Capture the cell that displays the provided text and extract its [X, Y] central coordinate. 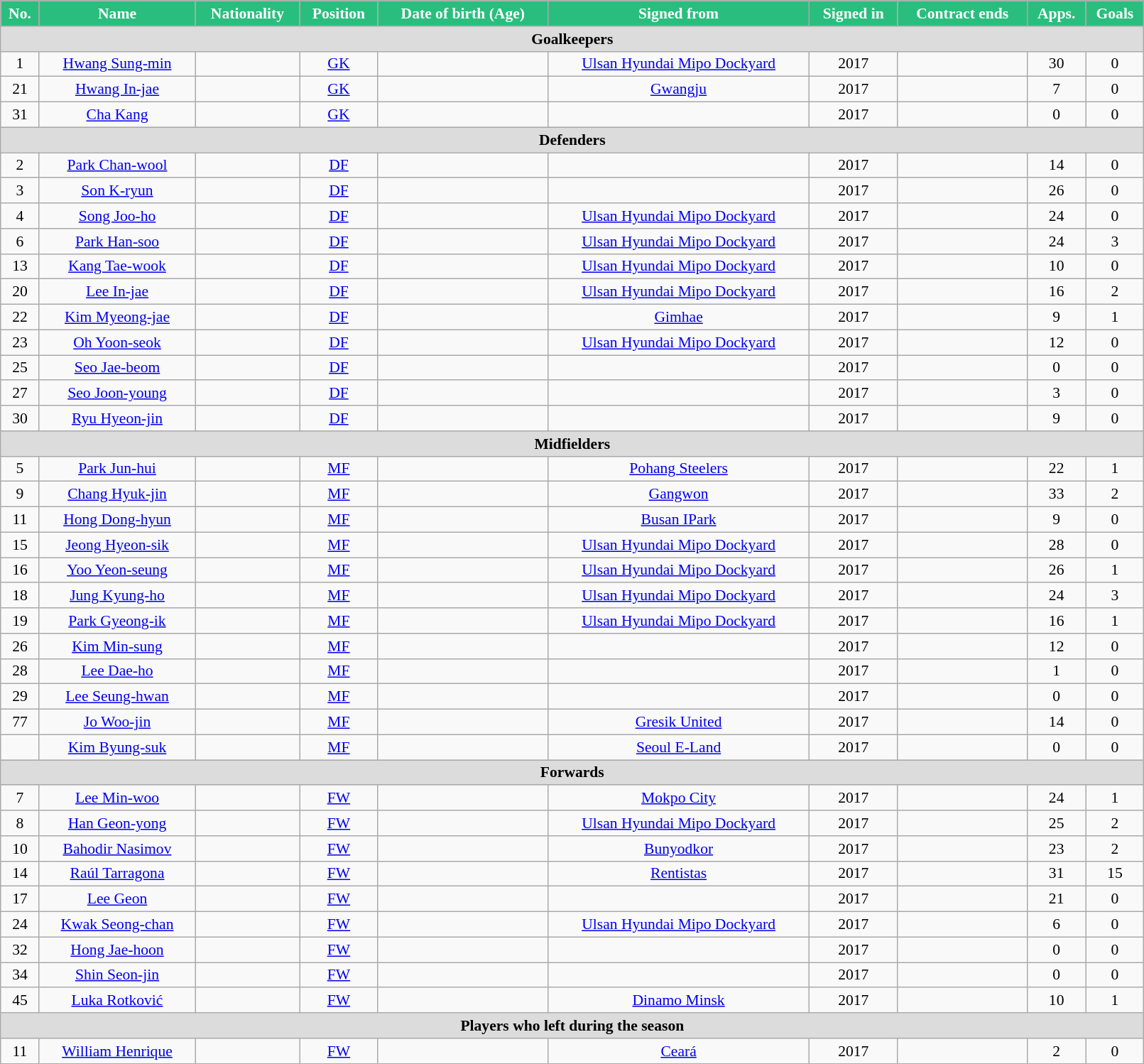
8 [20, 823]
Ceará [679, 1051]
Shin Seon-jin [117, 975]
Kwak Seong-chan [117, 925]
Son K-ryun [117, 191]
Yoo Yeon-seung [117, 570]
William Henrique [117, 1051]
19 [20, 621]
20 [20, 292]
Hwang In-jae [117, 89]
Chang Hyuk-jin [117, 494]
Gresik United [679, 722]
Goals [1115, 13]
Hong Jae-hoon [117, 950]
Kim Byung-suk [117, 747]
18 [20, 596]
Oh Yoon-seok [117, 342]
Seoul E-Land [679, 747]
33 [1057, 494]
5 [20, 469]
Pohang Steelers [679, 469]
Luka Rotković [117, 1001]
No. [20, 13]
Park Gyeong-ik [117, 621]
Hwang Sung-min [117, 64]
Apps. [1057, 13]
Gwangju [679, 89]
Bunyodkor [679, 849]
Goalkeepers [572, 39]
Song Joo-ho [117, 216]
Defenders [572, 140]
Midfielders [572, 444]
Seo Jae-beom [117, 368]
Mokpo City [679, 798]
Lee Min-woo [117, 798]
Name [117, 13]
Players who left during the season [572, 1026]
Dinamo Minsk [679, 1001]
27 [20, 393]
17 [20, 899]
Lee In-jae [117, 292]
Ryu Hyeon-jin [117, 418]
Contract ends [962, 13]
Position [339, 13]
Park Han-soo [117, 241]
77 [20, 722]
Hong Dong-hyun [117, 520]
Forwards [572, 773]
Jo Woo-jin [117, 722]
Nationality [247, 13]
Bahodir Nasimov [117, 849]
Kim Myeong-jae [117, 317]
32 [20, 950]
Date of birth (Age) [463, 13]
Kim Min-sung [117, 646]
Kang Tae-wook [117, 266]
Signed from [679, 13]
Park Jun-hui [117, 469]
Signed in [854, 13]
Gimhae [679, 317]
29 [20, 697]
Busan IPark [679, 520]
Seo Joon-young [117, 393]
Lee Seung-hwan [117, 697]
Lee Geon [117, 899]
Jung Kyung-ho [117, 596]
Lee Dae-ho [117, 671]
13 [20, 266]
34 [20, 975]
Raúl Tarragona [117, 874]
Jeong Hyeon-sik [117, 545]
Park Chan-wool [117, 165]
4 [20, 216]
45 [20, 1001]
Han Geon-yong [117, 823]
Cha Kang [117, 115]
Rentistas [679, 874]
Gangwon [679, 494]
